Scan for the cell matching the given text and deliver its [X, Y] coordinate at center. 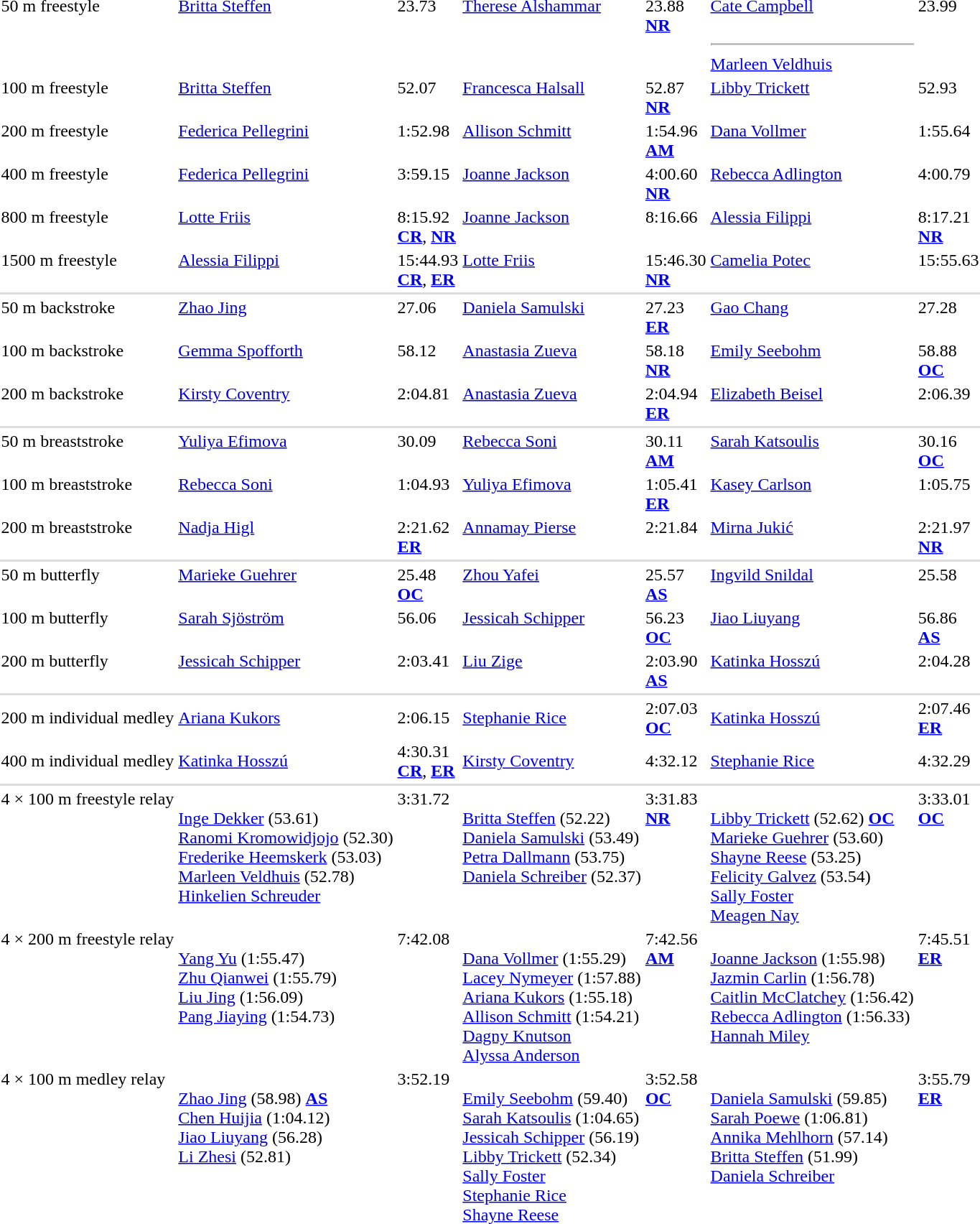
Mirna Jukić [812, 537]
Zhou Yafei [552, 585]
4:00.60 NR [676, 184]
Dana Vollmer (1:55.29)Lacey Nymeyer (1:57.88)Ariana Kukors (1:55.18)Allison Schmitt (1:54.21)Dagny KnutsonAlyssa Anderson [552, 997]
1500 m freestyle [88, 270]
100 m backstroke [88, 361]
15:55.63 [948, 270]
200 m backstroke [88, 404]
Daniela Samulski [552, 317]
15:44.93CR, ER [428, 270]
25.48OC [428, 585]
2:04.81 [428, 404]
50 m breaststroke [88, 451]
7:45.51ER [948, 997]
2:03.41 [428, 671]
Sarah Sjöström [286, 628]
2:04.94 ER [676, 404]
Zhao Jing [286, 317]
27.23 ER [676, 317]
56.06 [428, 628]
800 m freestyle [88, 227]
8:16.66 [676, 227]
58.12 [428, 361]
200 m breaststroke [88, 537]
3:31.83 NR [676, 857]
Yang Yu (1:55.47)Zhu Qianwei (1:55.79)Liu Jing (1:56.09)Pang Jiaying (1:54.73) [286, 997]
52.07 [428, 98]
2:21.62 ER [428, 537]
1:54.96AM [676, 141]
3:33.01OC [948, 857]
30.11 AM [676, 451]
2:06.15 [428, 718]
52.87 NR [676, 98]
Sarah Katsoulis [812, 451]
Gao Chang [812, 317]
200 m butterfly [88, 671]
Elizabeth Beisel [812, 404]
1:55.64 [948, 141]
Libby Trickett [812, 98]
Ingvild Snildal [812, 585]
100 m breaststroke [88, 494]
30.16OC [948, 451]
8:15.92CR, NR [428, 227]
25.58 [948, 585]
7:42.56AM [676, 997]
2:07.46 ER [948, 718]
4 × 100 m freestyle relay [88, 857]
Kasey Carlson [812, 494]
58.88OC [948, 361]
2:03.90 AS [676, 671]
27.06 [428, 317]
4 × 200 m freestyle relay [88, 997]
Inge Dekker (53.61)Ranomi Kromowidjojo (52.30)Frederike Heemskerk (53.03)Marleen Veldhuis (52.78)Hinkelien Schreuder [286, 857]
100 m butterfly [88, 628]
8:17.21 NR [948, 227]
25.57 AS [676, 585]
56.86 AS [948, 628]
7:42.08 [428, 997]
1:05.75 [948, 494]
56.23OC [676, 628]
2:06.39 [948, 404]
1:05.41 ER [676, 494]
50 m butterfly [88, 585]
4:30.31CR, ER [428, 761]
4:32.29 [948, 761]
Camelia Potec [812, 270]
Liu Zige [552, 671]
52.93 [948, 98]
4:00.79 [948, 184]
2:04.28 [948, 671]
2:07.03OC [676, 718]
Nadja Higl [286, 537]
2:21.97 NR [948, 537]
Britta Steffen (52.22) Daniela Samulski (53.49)Petra Dallmann (53.75)Daniela Schreiber (52.37) [552, 857]
Joanne Jackson (1:55.98)Jazmin Carlin (1:56.78)Caitlin McClatchey (1:56.42)Rebecca Adlington (1:56.33)Hannah Miley [812, 997]
Gemma Spofforth [286, 361]
15:46.30 NR [676, 270]
200 m individual medley [88, 718]
Allison Schmitt [552, 141]
100 m freestyle [88, 98]
Britta Steffen [286, 98]
1:52.98 [428, 141]
Rebecca Adlington [812, 184]
50 m backstroke [88, 317]
Jiao Liuyang [812, 628]
4:32.12 [676, 761]
27.28 [948, 317]
Marieke Guehrer [286, 585]
Annamay Pierse [552, 537]
3:59.15 [428, 184]
3:31.72 [428, 857]
Libby Trickett (52.62) OCMarieke Guehrer (53.60)Shayne Reese (53.25)Felicity Galvez (53.54)Sally FosterMeagen Nay [812, 857]
Dana Vollmer [812, 141]
58.18 NR [676, 361]
Ariana Kukors [286, 718]
1:04.93 [428, 494]
400 m individual medley [88, 761]
2:21.84 [676, 537]
30.09 [428, 451]
400 m freestyle [88, 184]
200 m freestyle [88, 141]
Francesca Halsall [552, 98]
Emily Seebohm [812, 361]
